For the text-containing cell, return its midpoint in (x, y) coordinate format. 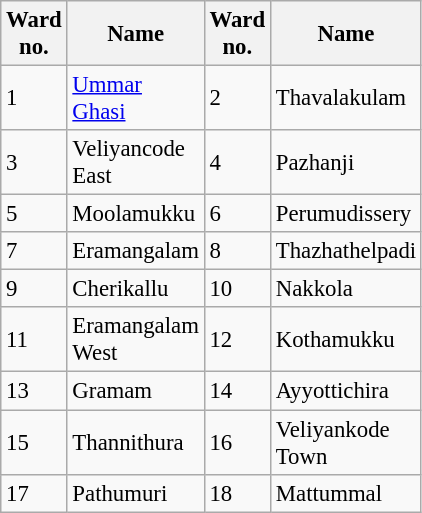
11 (34, 340)
7 (34, 251)
Kothamukku (346, 340)
9 (34, 289)
1 (34, 98)
18 (237, 493)
Nakkola (346, 289)
12 (237, 340)
14 (237, 391)
4 (237, 162)
Thannithura (136, 442)
10 (237, 289)
Veliyancode East (136, 162)
Cherikallu (136, 289)
2 (237, 98)
Thavalakulam (346, 98)
Moolamukku (136, 214)
Gramam (136, 391)
17 (34, 493)
16 (237, 442)
13 (34, 391)
6 (237, 214)
15 (34, 442)
Veliyankode Town (346, 442)
Pazhanji (346, 162)
Eramangalam West (136, 340)
Ayyottichira (346, 391)
5 (34, 214)
Ummar Ghasi (136, 98)
8 (237, 251)
Mattummal (346, 493)
3 (34, 162)
Perumudissery (346, 214)
Pathumuri (136, 493)
Thazhathelpadi (346, 251)
Eramangalam (136, 251)
